Return the (x, y) coordinate for the center point of the cell that contains the specified text.  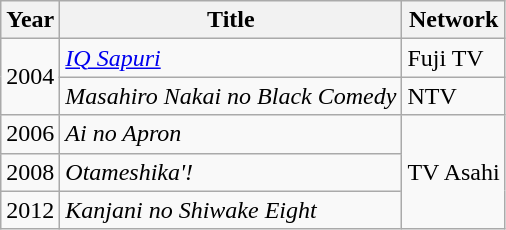
Ai no Apron (231, 134)
Fuji TV (454, 58)
Otameshika'! (231, 172)
2008 (30, 172)
2004 (30, 77)
2006 (30, 134)
TV Asahi (454, 172)
NTV (454, 96)
IQ Sapuri (231, 58)
Title (231, 20)
Kanjani no Shiwake Eight (231, 210)
Year (30, 20)
Network (454, 20)
Masahiro Nakai no Black Comedy (231, 96)
2012 (30, 210)
